Output the [X, Y] coordinate of the center of the cell containing the given text.  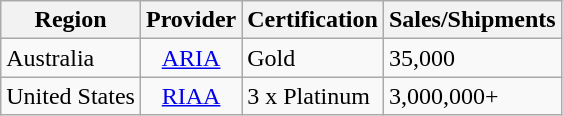
3,000,000+ [472, 96]
Sales/Shipments [472, 20]
Region [71, 20]
ARIA [190, 58]
Provider [190, 20]
Certification [313, 20]
35,000 [472, 58]
Gold [313, 58]
United States [71, 96]
RIAA [190, 96]
Australia [71, 58]
3 x Platinum [313, 96]
